Extract the (X, Y) coordinate from the center of the cell holding the provided text.  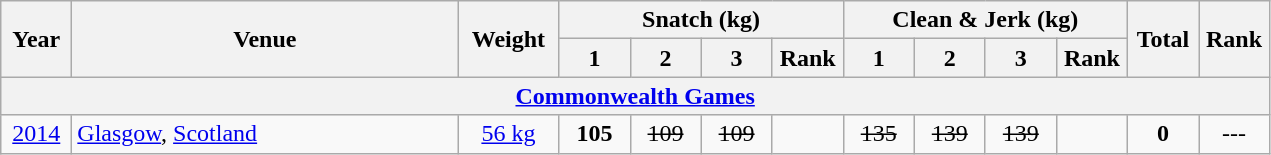
2014 (36, 134)
135 (878, 134)
105 (594, 134)
0 (1162, 134)
Year (36, 39)
--- (1234, 134)
Venue (265, 39)
Weight (508, 39)
Commonwealth Games (636, 96)
Glasgow, Scotland (265, 134)
Clean & Jerk (kg) (985, 20)
Total (1162, 39)
56 kg (508, 134)
Snatch (kg) (701, 20)
